Pinpoint the cell where the given text exists, returning its (X, Y) midpoint coordinate. 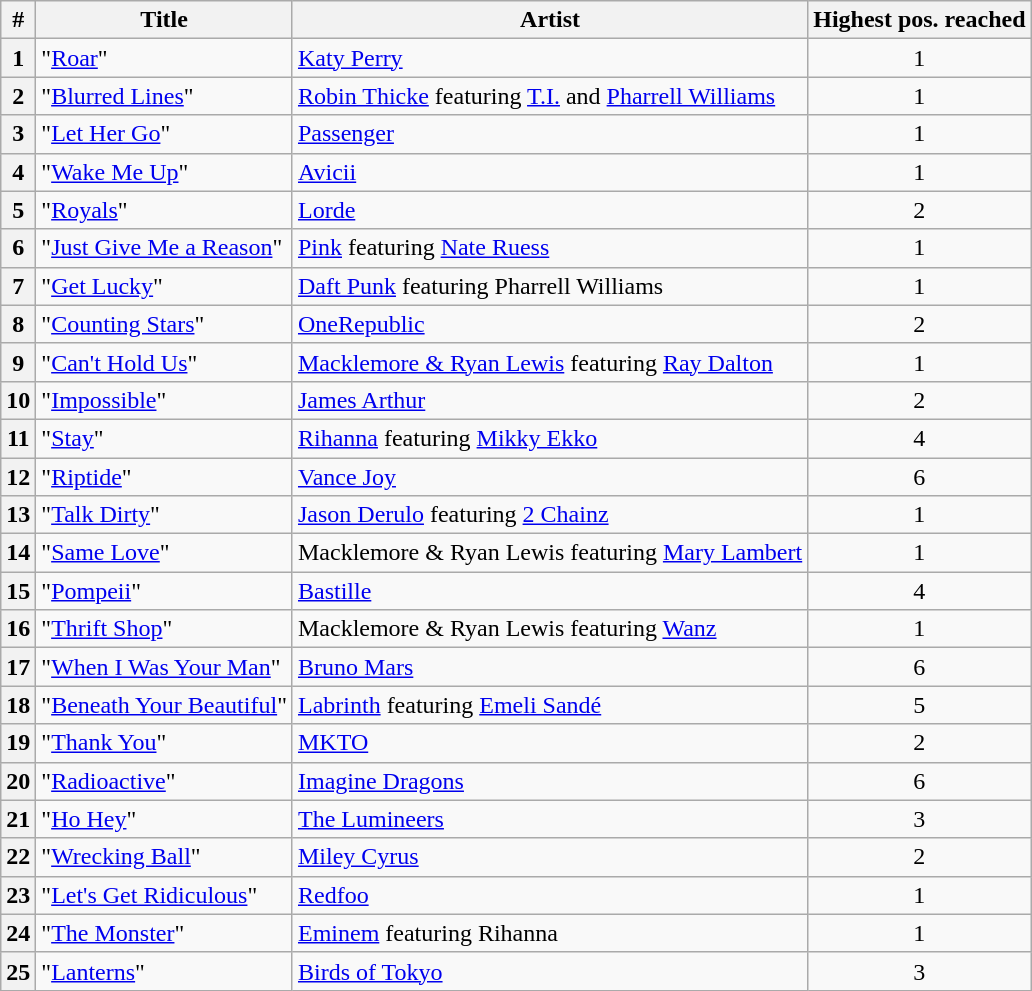
25 (18, 971)
Lorde (550, 210)
Macklemore & Ryan Lewis featuring Wanz (550, 629)
15 (18, 591)
"Roar" (164, 58)
OneRepublic (550, 324)
24 (18, 933)
8 (18, 324)
11 (18, 438)
Miley Cyrus (550, 857)
"Pompeii" (164, 591)
"Blurred Lines" (164, 96)
"Thank You" (164, 743)
Imagine Dragons (550, 781)
Rihanna featuring Mikky Ekko (550, 438)
Vance Joy (550, 477)
Passenger (550, 134)
17 (18, 667)
10 (18, 400)
"Royals" (164, 210)
"Wake Me Up" (164, 172)
"Ho Hey" (164, 819)
The Lumineers (550, 819)
"Same Love" (164, 553)
19 (18, 743)
Birds of Tokyo (550, 971)
Macklemore & Ryan Lewis featuring Mary Lambert (550, 553)
"Impossible" (164, 400)
"Wrecking Ball" (164, 857)
Jason Derulo featuring 2 Chainz (550, 515)
"Lanterns" (164, 971)
22 (18, 857)
MKTO (550, 743)
"Stay" (164, 438)
Labrinth featuring Emeli Sandé (550, 705)
Daft Punk featuring Pharrell Williams (550, 286)
Artist (550, 20)
Avicii (550, 172)
12 (18, 477)
Macklemore & Ryan Lewis featuring Ray Dalton (550, 362)
"The Monster" (164, 933)
18 (18, 705)
"Let Her Go" (164, 134)
Robin Thicke featuring T.I. and Pharrell Williams (550, 96)
"Just Give Me a Reason" (164, 248)
23 (18, 895)
14 (18, 553)
Bruno Mars (550, 667)
Eminem featuring Rihanna (550, 933)
13 (18, 515)
"Get Lucky" (164, 286)
"Talk Dirty" (164, 515)
"Counting Stars" (164, 324)
20 (18, 781)
"Can't Hold Us" (164, 362)
Katy Perry (550, 58)
16 (18, 629)
Title (164, 20)
Redfoo (550, 895)
"Radioactive" (164, 781)
"Let's Get Ridiculous" (164, 895)
"When I Was Your Man" (164, 667)
9 (18, 362)
# (18, 20)
Bastille (550, 591)
21 (18, 819)
James Arthur (550, 400)
Pink featuring Nate Ruess (550, 248)
Highest pos. reached (920, 20)
"Riptide" (164, 477)
"Beneath Your Beautiful" (164, 705)
"Thrift Shop" (164, 629)
7 (18, 286)
